Determine the [X, Y] coordinate at the center of the cell enclosing the given text.  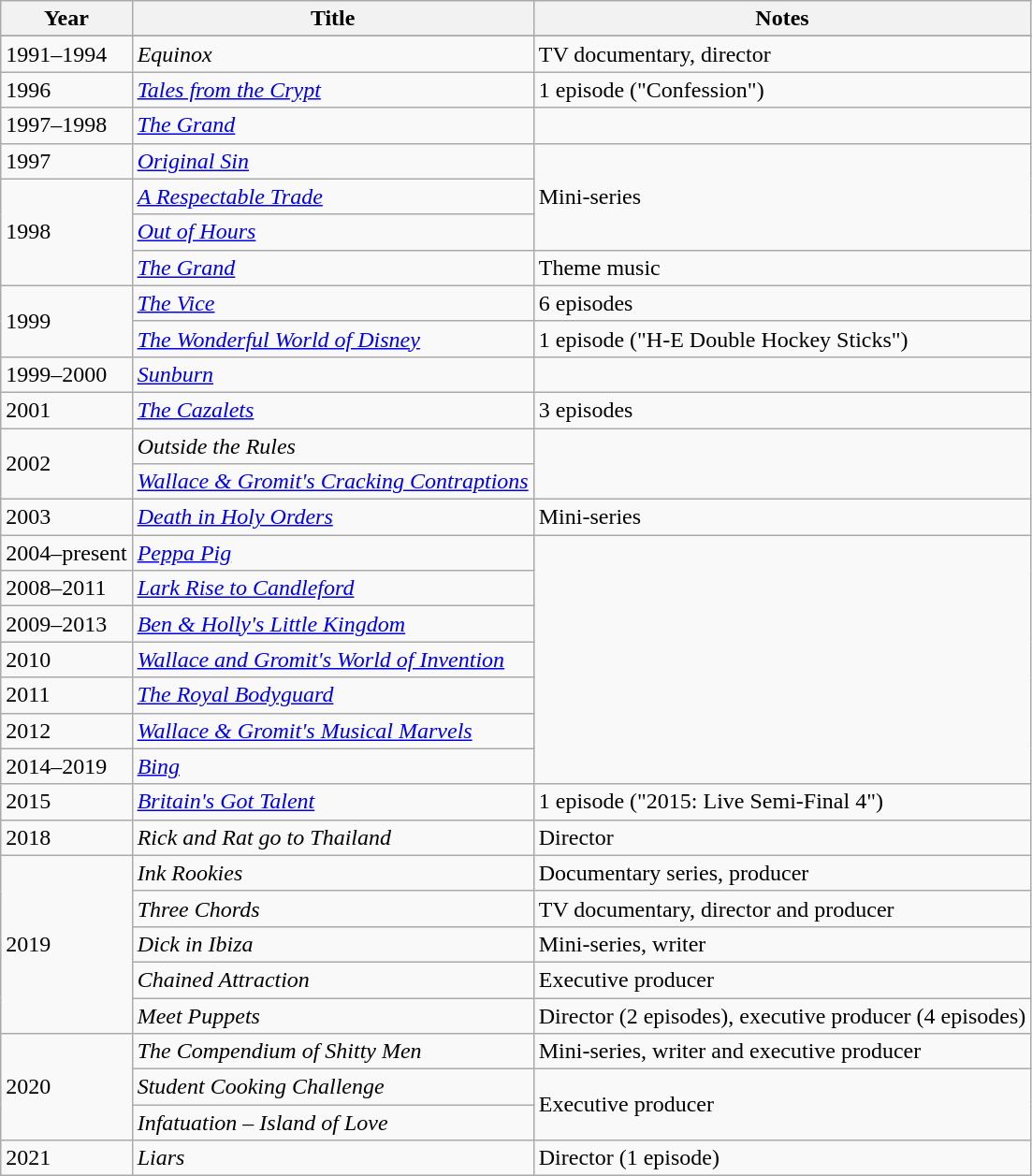
Lark Rise to Candleford [333, 588]
2004–present [66, 553]
Ben & Holly's Little Kingdom [333, 624]
Wallace & Gromit's Musical Marvels [333, 731]
Director [782, 837]
Original Sin [333, 161]
Director (2 episodes), executive producer (4 episodes) [782, 1015]
Mini-series, writer [782, 944]
Sunburn [333, 374]
Rick and Rat go to Thailand [333, 837]
1 episode ("H-E Double Hockey Sticks") [782, 339]
Meet Puppets [333, 1015]
1 episode ("2015: Live Semi-Final 4") [782, 802]
Director (1 episode) [782, 1158]
1 episode ("Confession") [782, 90]
A Respectable Trade [333, 196]
1991–1994 [66, 54]
The Royal Bodyguard [333, 695]
Tales from the Crypt [333, 90]
2009–2013 [66, 624]
Theme music [782, 268]
2010 [66, 660]
2012 [66, 731]
2020 [66, 1087]
2021 [66, 1158]
TV documentary, director [782, 54]
Mini-series, writer and executive producer [782, 1052]
Death in Holy Orders [333, 517]
Ink Rookies [333, 873]
Wallace and Gromit's World of Invention [333, 660]
Britain's Got Talent [333, 802]
Outside the Rules [333, 446]
The Cazalets [333, 410]
2019 [66, 944]
Bing [333, 766]
TV documentary, director and producer [782, 908]
2002 [66, 464]
1997–1998 [66, 125]
6 episodes [782, 303]
Dick in Ibiza [333, 944]
1996 [66, 90]
Out of Hours [333, 232]
2014–2019 [66, 766]
Documentary series, producer [782, 873]
2008–2011 [66, 588]
The Compendium of Shitty Men [333, 1052]
2001 [66, 410]
Equinox [333, 54]
The Wonderful World of Disney [333, 339]
Student Cooking Challenge [333, 1087]
1997 [66, 161]
Notes [782, 19]
2015 [66, 802]
2011 [66, 695]
Title [333, 19]
2018 [66, 837]
Liars [333, 1158]
3 episodes [782, 410]
Three Chords [333, 908]
Wallace & Gromit's Cracking Contraptions [333, 482]
1998 [66, 232]
The Vice [333, 303]
Peppa Pig [333, 553]
1999–2000 [66, 374]
Year [66, 19]
1999 [66, 321]
Infatuation – Island of Love [333, 1123]
2003 [66, 517]
Chained Attraction [333, 980]
